Identify which cell holds the provided text, then report its (x, y) central coordinate. 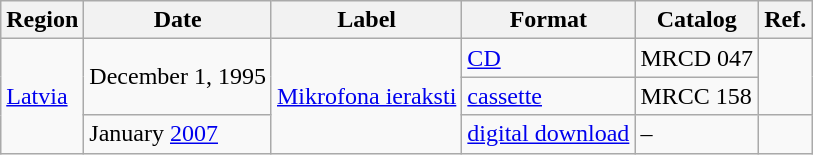
December 1, 1995 (178, 77)
Latvia (42, 96)
Format (548, 20)
January 2007 (178, 134)
Label (366, 20)
Catalog (697, 20)
cassette (548, 96)
– (697, 134)
Ref. (786, 20)
Region (42, 20)
MRCC 158 (697, 96)
CD (548, 58)
digital download (548, 134)
Mikrofona ieraksti (366, 96)
MRCD 047 (697, 58)
Date (178, 20)
